Output the [X, Y] coordinate of the center of the cell containing the given text.  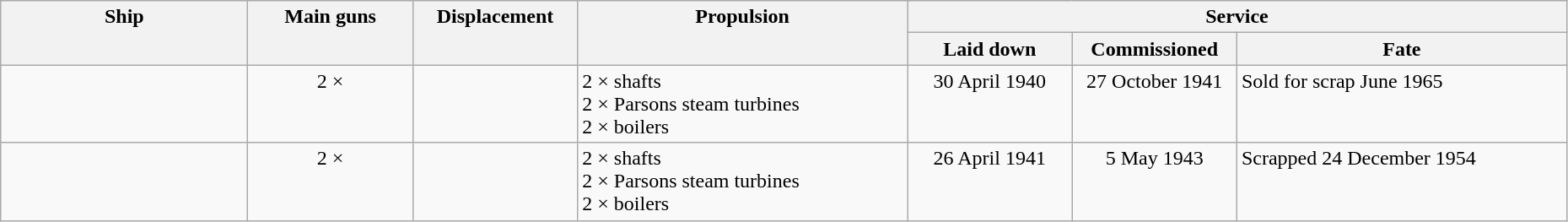
30 April 1940 [990, 104]
Commissioned [1154, 49]
Laid down [990, 49]
Scrapped 24 December 1954 [1402, 181]
5 May 1943 [1154, 181]
Sold for scrap June 1965 [1402, 104]
Main guns [331, 33]
Displacement [494, 33]
Ship [125, 33]
26 April 1941 [990, 181]
Fate [1402, 49]
Service [1237, 17]
Propulsion [742, 33]
27 October 1941 [1154, 104]
